Find where the given text appears and provide that cell's center as [x, y] coordinate. 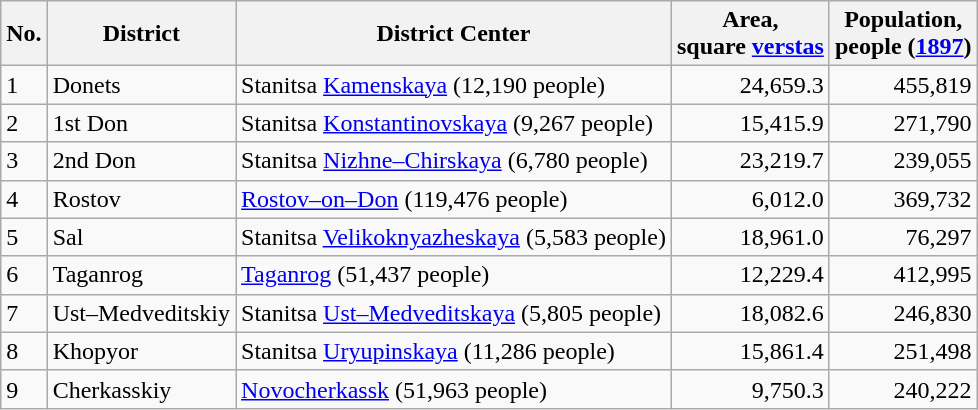
2nd Don [141, 161]
18,082.6 [750, 313]
1st Don [141, 123]
Area,square verstas [750, 34]
412,995 [903, 275]
Stanitsa Ust–Medveditskaya (5,805 people) [454, 313]
251,498 [903, 351]
2 [24, 123]
Taganrog [141, 275]
369,732 [903, 199]
7 [24, 313]
8 [24, 351]
Stanitsa Nizhne–Chirskaya (6,780 people) [454, 161]
6,012.0 [750, 199]
3 [24, 161]
Stanitsa Velikoknyazheskaya (5,583 people) [454, 237]
Stanitsa Konstantinovskaya (9,267 people) [454, 123]
271,790 [903, 123]
District Center [454, 34]
9,750.3 [750, 389]
Cherkasskiy [141, 389]
6 [24, 275]
No. [24, 34]
246,830 [903, 313]
12,229.4 [750, 275]
Sal [141, 237]
Novocherkassk (51,963 people) [454, 389]
9 [24, 389]
Ust–Medveditskiy [141, 313]
15,415.9 [750, 123]
24,659.3 [750, 85]
239,055 [903, 161]
District [141, 34]
Khopyor [141, 351]
Rostov–on–Don (119,476 people) [454, 199]
Taganrog (51,437 people) [454, 275]
Rostov [141, 199]
Population,people (1897) [903, 34]
455,819 [903, 85]
Donets [141, 85]
Stanitsa Uryupinskaya (11,286 people) [454, 351]
1 [24, 85]
18,961.0 [750, 237]
5 [24, 237]
76,297 [903, 237]
Stanitsa Kamenskaya (12,190 people) [454, 85]
23,219.7 [750, 161]
240,222 [903, 389]
4 [24, 199]
15,861.4 [750, 351]
